Return the (X, Y) coordinate for the center point of the cell that contains the specified text.  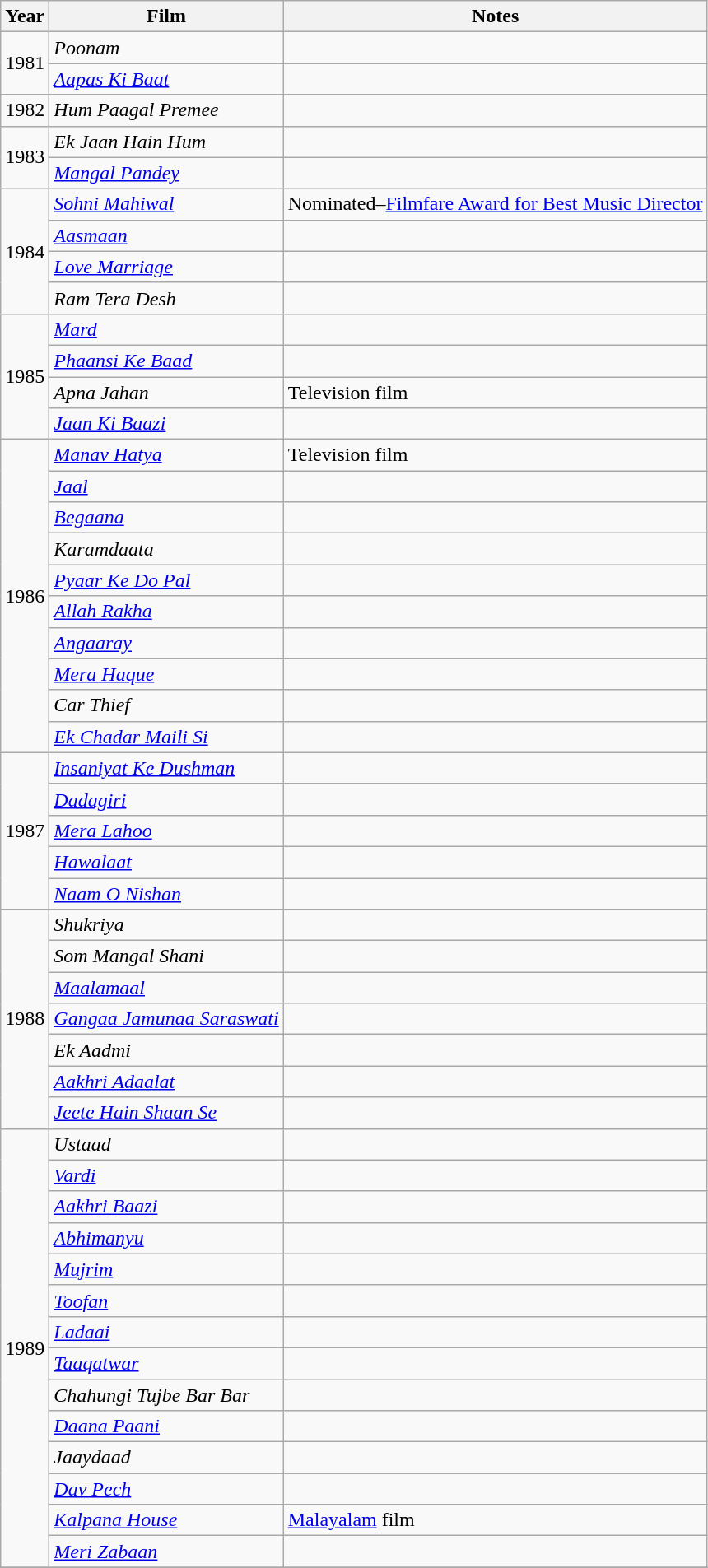
Chahungi Tujbe Bar Bar (166, 1395)
Begaana (166, 518)
Shukriya (166, 925)
Jaal (166, 486)
Aapas Ki Baat (166, 79)
Malayalam film (496, 1520)
Maalamaal (166, 988)
Year (25, 16)
Ek Aadmi (166, 1050)
Apna Jahan (166, 393)
Naam O Nishan (166, 893)
Jeete Hain Shaan Se (166, 1113)
Notes (496, 16)
Aakhri Baazi (166, 1207)
Gangaa Jamunaa Saraswati (166, 1019)
1987 (25, 831)
Toofan (166, 1300)
Karamdaata (166, 549)
Ustaad (166, 1144)
Nominated–Filmfare Award for Best Music Director (496, 204)
Ram Tera Desh (166, 298)
Meri Zabaan (166, 1552)
Jaan Ki Baazi (166, 424)
1984 (25, 251)
1986 (25, 596)
Mangal Pandey (166, 173)
Ek Jaan Hain Hum (166, 142)
1982 (25, 110)
Angaaray (166, 643)
Mujrim (166, 1269)
Allah Rakha (166, 612)
Dav Pech (166, 1489)
Film (166, 16)
1983 (25, 157)
Taaqatwar (166, 1363)
Aasmaan (166, 235)
Abhimanyu (166, 1238)
Poonam (166, 48)
Som Mangal Shani (166, 956)
Aakhri Adaalat (166, 1082)
1989 (25, 1348)
Insaniyat Ke Dushman (166, 768)
1985 (25, 376)
Sohni Mahiwal (166, 204)
Pyaar Ke Do Pal (166, 580)
Kalpana House (166, 1520)
Vardi (166, 1175)
Mera Lahoo (166, 831)
Hum Paagal Premee (166, 110)
Jaaydaad (166, 1458)
1988 (25, 1019)
1981 (25, 63)
Car Thief (166, 705)
Mera Haque (166, 674)
Ladaai (166, 1332)
Love Marriage (166, 267)
Hawalaat (166, 862)
Phaansi Ke Baad (166, 361)
Ek Chadar Maili Si (166, 737)
Dadagiri (166, 799)
Mard (166, 329)
Daana Paani (166, 1426)
Manav Hatya (166, 455)
